Provide the (x, y) coordinate of the cell's center where the given text is located.  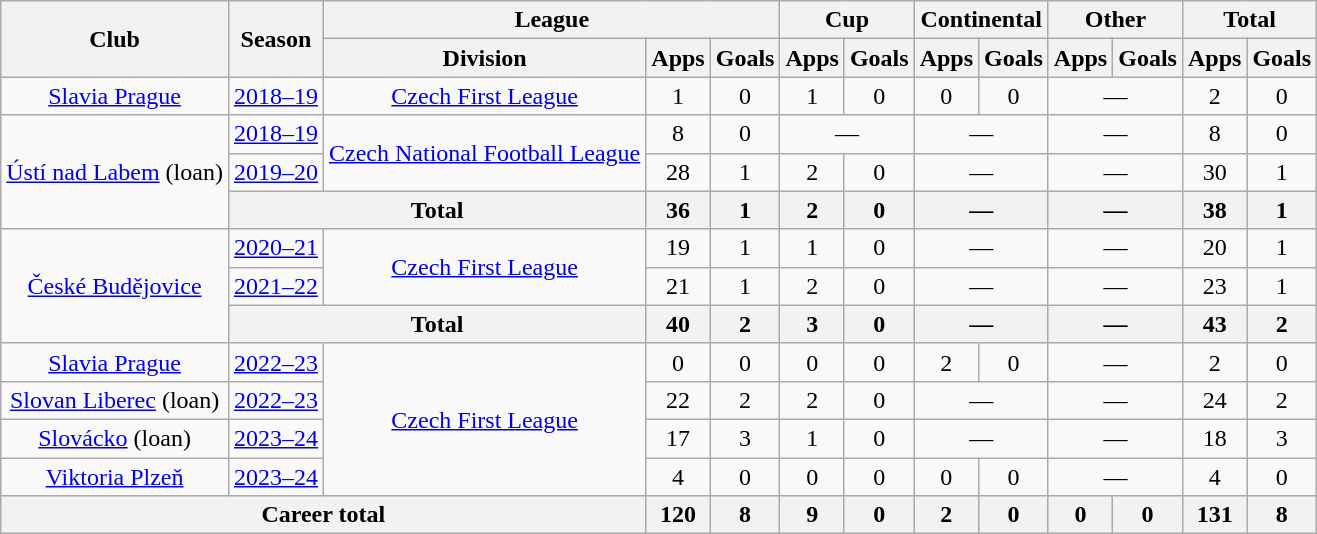
36 (678, 210)
Cup (847, 20)
19 (678, 248)
Club (115, 39)
38 (1214, 210)
17 (678, 438)
21 (678, 286)
Czech National Football League (484, 153)
22 (678, 400)
30 (1214, 172)
9 (812, 515)
2021–22 (276, 286)
131 (1214, 515)
League (551, 20)
Slovácko (loan) (115, 438)
120 (678, 515)
Ústí nad Labem (loan) (115, 172)
18 (1214, 438)
Slovan Liberec (loan) (115, 400)
Season (276, 39)
Division (484, 58)
Continental (981, 20)
28 (678, 172)
Career total (324, 515)
Viktoria Plzeň (115, 477)
20 (1214, 248)
Other (1115, 20)
24 (1214, 400)
40 (678, 324)
23 (1214, 286)
České Budějovice (115, 286)
2020–21 (276, 248)
43 (1214, 324)
2019–20 (276, 172)
